For the text-containing cell, return its midpoint in (X, Y) coordinate format. 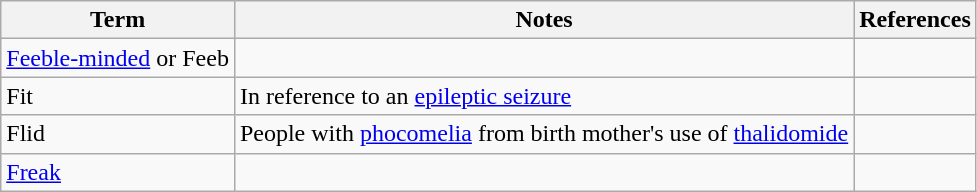
Fit (118, 96)
In reference to an epileptic seizure (544, 96)
People with phocomelia from birth mother's use of thalidomide (544, 134)
Term (118, 20)
Flid (118, 134)
Notes (544, 20)
Freak (118, 172)
Feeble-minded or Feeb (118, 58)
References (916, 20)
